Return the (x, y) coordinate for the center point of the cell that contains the specified text.  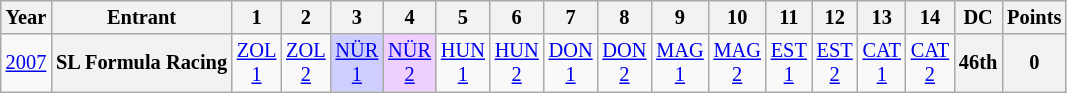
12 (835, 17)
DON1 (571, 63)
3 (358, 17)
9 (680, 17)
CAT1 (882, 63)
8 (624, 17)
NÜR1 (358, 63)
Entrant (142, 17)
10 (738, 17)
4 (410, 17)
NÜR2 (410, 63)
2007 (26, 63)
7 (571, 17)
MAG1 (680, 63)
ZOL1 (256, 63)
5 (463, 17)
Year (26, 17)
0 (1034, 63)
11 (789, 17)
HUN1 (463, 63)
13 (882, 17)
6 (517, 17)
2 (306, 17)
MAG2 (738, 63)
SL Formula Racing (142, 63)
ZOL2 (306, 63)
46th (978, 63)
DC (978, 17)
1 (256, 17)
EST1 (789, 63)
HUN2 (517, 63)
CAT2 (930, 63)
Points (1034, 17)
EST2 (835, 63)
DON2 (624, 63)
14 (930, 17)
